Extract the [x, y] coordinate from the center of the cell holding the provided text.  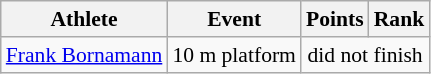
Frank Bornamann [84, 55]
10 m platform [234, 55]
Athlete [84, 19]
Points [335, 19]
Event [234, 19]
Rank [400, 19]
did not finish [365, 55]
